Locate the cell with the specified text and output its [x, y] center coordinate. 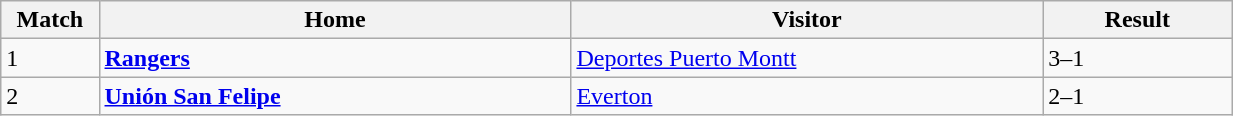
Rangers [335, 58]
Match [50, 20]
Unión San Felipe [335, 96]
Deportes Puerto Montt [807, 58]
2–1 [1138, 96]
3–1 [1138, 58]
Everton [807, 96]
1 [50, 58]
Result [1138, 20]
2 [50, 96]
Visitor [807, 20]
Home [335, 20]
